Find where the given text appears and provide that cell's center as (X, Y) coordinate. 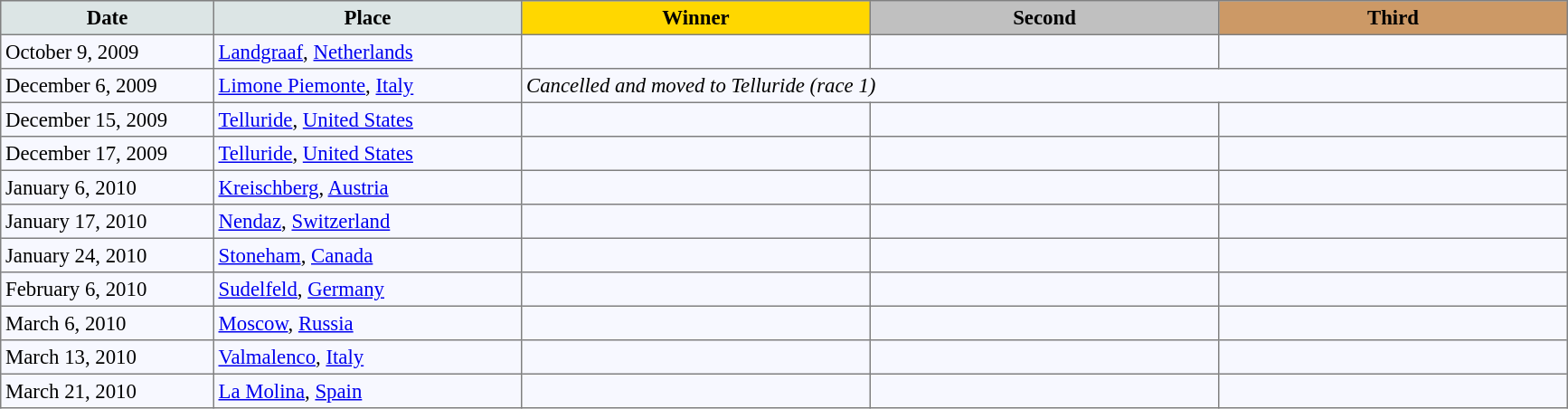
December 17, 2009 (108, 154)
February 6, 2010 (108, 290)
Winner (696, 18)
December 6, 2009 (108, 86)
Third (1393, 18)
January 24, 2010 (108, 255)
March 21, 2010 (108, 391)
Valmalenco, Italy (367, 357)
January 17, 2010 (108, 222)
Landgraaf, Netherlands (367, 52)
Limone Piemonte, Italy (367, 86)
March 13, 2010 (108, 357)
December 15, 2009 (108, 119)
Stoneham, Canada (367, 255)
Moscow, Russia (367, 323)
Kreischberg, Austria (367, 187)
Second (1044, 18)
Place (367, 18)
La Molina, Spain (367, 391)
Cancelled and moved to Telluride (race 1) (1044, 86)
October 9, 2009 (108, 52)
Date (108, 18)
Nendaz, Switzerland (367, 222)
Sudelfeld, Germany (367, 290)
March 6, 2010 (108, 323)
January 6, 2010 (108, 187)
